Detect which cell encompasses the target text, then output its [X, Y] center coordinate. 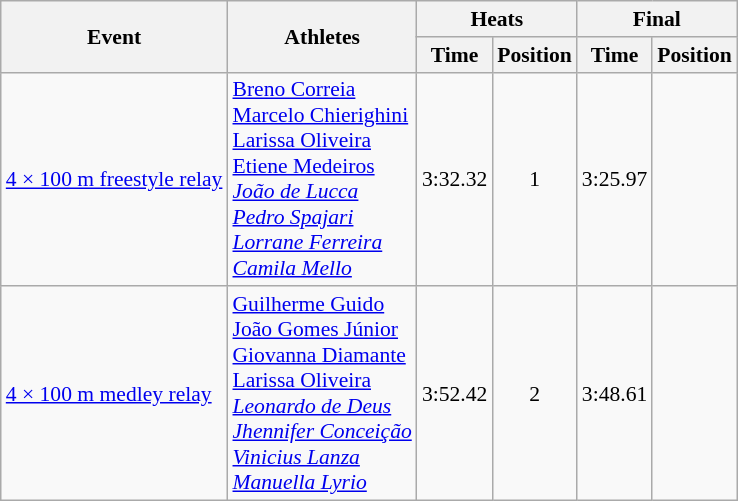
Event [114, 36]
Final [657, 19]
3:32.32 [454, 179]
3:48.61 [614, 394]
1 [534, 179]
Athletes [322, 36]
Breno CorreiaMarcelo ChierighiniLarissa OliveiraEtiene MedeirosJoão de LuccaPedro SpajariLorrane FerreiraCamila Mello [322, 179]
4 × 100 m medley relay [114, 394]
3:25.97 [614, 179]
Heats [497, 19]
3:52.42 [454, 394]
Guilherme GuidoJoão Gomes JúniorGiovanna DiamanteLarissa OliveiraLeonardo de DeusJhennifer ConceiçãoVinicius LanzaManuella Lyrio [322, 394]
4 × 100 m freestyle relay [114, 179]
2 [534, 394]
